Provide the [X, Y] coordinate of the cell's center where the given text is located.  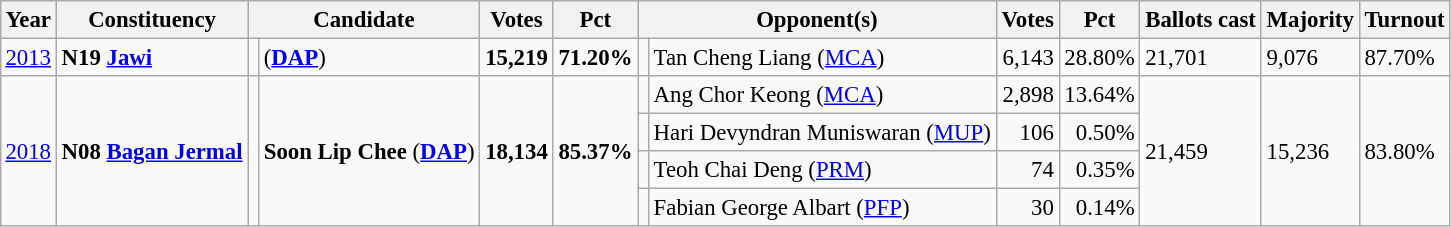
28.80% [1100, 57]
Hari Devyndran Muniswaran (MUP) [822, 133]
2,898 [1028, 95]
21,459 [1200, 151]
6,143 [1028, 57]
(DAP) [368, 57]
Constituency [152, 20]
2013 [28, 57]
18,134 [516, 151]
2018 [28, 151]
0.14% [1100, 208]
30 [1028, 208]
Fabian George Albart (PFP) [822, 208]
106 [1028, 133]
15,219 [516, 57]
Majority [1310, 20]
71.20% [596, 57]
21,701 [1200, 57]
Turnout [1404, 20]
0.35% [1100, 170]
Tan Cheng Liang (MCA) [822, 57]
15,236 [1310, 151]
Soon Lip Chee (DAP) [368, 151]
Ang Chor Keong (MCA) [822, 95]
74 [1028, 170]
85.37% [596, 151]
87.70% [1404, 57]
Teoh Chai Deng (PRM) [822, 170]
N19 Jawi [152, 57]
Year [28, 20]
Candidate [364, 20]
83.80% [1404, 151]
13.64% [1100, 95]
9,076 [1310, 57]
Opponent(s) [817, 20]
N08 Bagan Jermal [152, 151]
0.50% [1100, 133]
Ballots cast [1200, 20]
